Capture the cell that displays the provided text and extract its (X, Y) central coordinate. 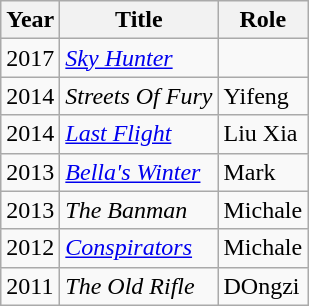
Sky Hunter (139, 58)
Year (30, 20)
2017 (30, 58)
Last Flight (139, 134)
Yifeng (263, 96)
Liu Xia (263, 134)
The Banman (139, 210)
Bella's Winter (139, 172)
2011 (30, 286)
Title (139, 20)
Conspirators (139, 248)
Mark (263, 172)
Streets Of Fury (139, 96)
2012 (30, 248)
DOngzi (263, 286)
Role (263, 20)
The Old Rifle (139, 286)
